Capture the cell that displays the provided text and extract its [X, Y] central coordinate. 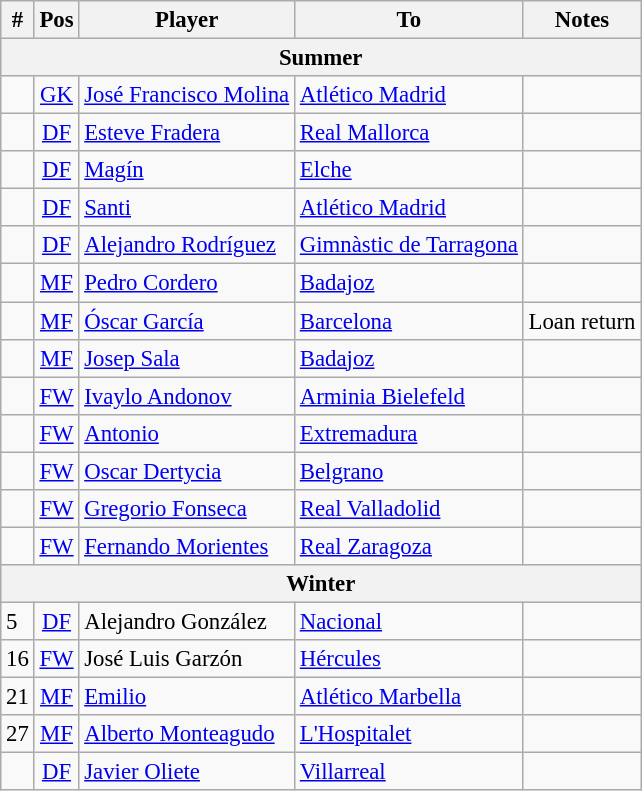
5 [18, 621]
Winter [321, 584]
Emilio [187, 697]
Antonio [187, 433]
16 [18, 659]
Esteve Fradera [187, 133]
Notes [582, 20]
José Francisco Molina [187, 95]
Nacional [408, 621]
Santi [187, 208]
Extremadura [408, 433]
Gimnàstic de Tarragona [408, 245]
Oscar Dertycia [187, 471]
# [18, 20]
GK [56, 95]
Fernando Morientes [187, 546]
Elche [408, 170]
Real Valladolid [408, 509]
Player [187, 20]
Real Mallorca [408, 133]
To [408, 20]
Magín [187, 170]
Pedro Cordero [187, 283]
L'Hospitalet [408, 734]
Real Zaragoza [408, 546]
Pos [56, 20]
Belgrano [408, 471]
Barcelona [408, 321]
Alejandro Rodríguez [187, 245]
Alberto Monteagudo [187, 734]
21 [18, 697]
Alejandro González [187, 621]
Josep Sala [187, 358]
Javier Oliete [187, 772]
Summer [321, 58]
Gregorio Fonseca [187, 509]
Ivaylo Andonov [187, 396]
Hércules [408, 659]
27 [18, 734]
Villarreal [408, 772]
Arminia Bielefeld [408, 396]
Atlético Marbella [408, 697]
Óscar García [187, 321]
Loan return [582, 321]
José Luis Garzón [187, 659]
